Output the (x, y) coordinate of the center of the cell containing the given text.  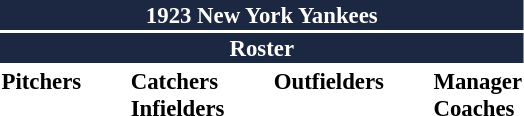
Roster (262, 48)
1923 New York Yankees (262, 15)
